Locate the cell with the specified text and output its (x, y) center coordinate. 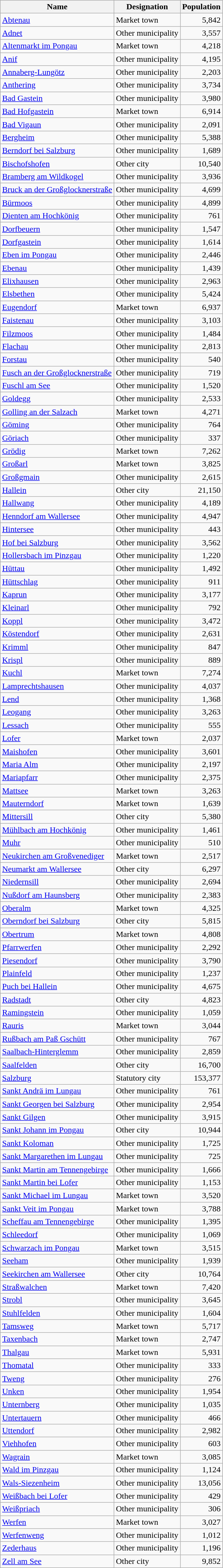
Uttendorf (57, 1431)
Untertauern (57, 1418)
Statutory city (147, 1078)
Plainfeld (57, 973)
4,808 (201, 934)
443 (201, 529)
3,472 (201, 621)
764 (201, 425)
2,517 (201, 856)
2,859 (201, 1052)
Population (201, 7)
Mattsee (57, 790)
4,947 (201, 516)
Großarl (57, 464)
2,533 (201, 399)
2,203 (201, 72)
Mühlbach am Hochkönig (57, 830)
Filzmoos (57, 333)
Kleinarl (57, 608)
Neukirchen am Großvenediger (57, 856)
3,936 (201, 177)
4,823 (201, 1000)
10,944 (201, 1130)
Göriach (57, 438)
Werfenweng (57, 1535)
Grödig (57, 451)
333 (201, 1365)
2,383 (201, 895)
Rauris (57, 1026)
Adnet (57, 33)
Hallwang (57, 503)
Forstau (57, 359)
Oberndorf bei Salzburg (57, 921)
1,368 (201, 699)
3,788 (201, 1208)
3,562 (201, 542)
Bramberg am Wildkogel (57, 177)
510 (201, 843)
1,153 (201, 1182)
3,044 (201, 1026)
Kaprun (57, 595)
1,725 (201, 1143)
725 (201, 1156)
1,461 (201, 830)
Golling an der Salzach (57, 412)
3,085 (201, 1457)
Sankt Veit im Pongau (57, 1208)
Viehhofen (57, 1444)
Hof bei Salzburg (57, 542)
Lend (57, 699)
Seeham (57, 1261)
Köstendorf (57, 634)
Sankt Gilgen (57, 1117)
911 (201, 582)
Maria Alm (57, 764)
603 (201, 1444)
Tweng (57, 1378)
Obertrum (57, 934)
5,842 (201, 20)
2,091 (201, 124)
4,189 (201, 503)
1,035 (201, 1404)
Fusch an der Großglocknerstraße (57, 372)
3,734 (201, 85)
Weißpriach (57, 1509)
Werfen (57, 1522)
Weißbach bei Lofer (57, 1496)
1,484 (201, 333)
1,124 (201, 1470)
5,380 (201, 817)
2,813 (201, 346)
Puch bei Hallein (57, 986)
337 (201, 438)
Fuschl am See (57, 386)
3,103 (201, 320)
306 (201, 1509)
2,982 (201, 1431)
16,700 (201, 1065)
Radstadt (57, 1000)
1,012 (201, 1535)
Hallein (57, 490)
Sankt Margarethen im Lungau (57, 1156)
Lamprechtshausen (57, 686)
3,515 (201, 1248)
Ebenau (57, 268)
Unken (57, 1391)
Hintersee (57, 529)
Wals-Siezenheim (57, 1483)
3,825 (201, 464)
2,615 (201, 477)
1,059 (201, 1013)
Muhr (57, 843)
Thalgau (57, 1352)
429 (201, 1496)
1,237 (201, 973)
Goldegg (57, 399)
Strobl (57, 1300)
1,395 (201, 1222)
1,492 (201, 568)
276 (201, 1378)
2,631 (201, 634)
3,557 (201, 33)
7,420 (201, 1287)
7,262 (201, 451)
Hüttau (57, 568)
Sankt Koloman (57, 1143)
4,899 (201, 203)
Schwarzach im Pongau (57, 1248)
Mittersill (57, 817)
Wald im Pinzgau (57, 1470)
Ramingstein (57, 1013)
Bad Hofgastein (57, 111)
Lessach (57, 725)
1,954 (201, 1391)
719 (201, 372)
3,520 (201, 1195)
6,937 (201, 307)
Sankt Martin bei Lofer (57, 1182)
Elixhausen (57, 281)
Salzburg (57, 1078)
Thomatal (57, 1365)
Straßwalchen (57, 1287)
Lofer (57, 738)
Dienten am Hochkönig (57, 216)
Name (57, 7)
Krispl (57, 660)
Sankt Michael im Lungau (57, 1195)
Rußbach am Paß Gschütt (57, 1039)
3,790 (201, 960)
Flachau (57, 346)
Altenmarkt im Pongau (57, 46)
Nußdorf am Haunsberg (57, 895)
792 (201, 608)
4,325 (201, 908)
Henndorf am Wallersee (57, 516)
Sankt Georgen bei Salzburg (57, 1104)
Scheffau am Tennengebirge (57, 1222)
Sankt Johann im Pongau (57, 1130)
Dorfgastein (57, 242)
2,037 (201, 738)
10,540 (201, 164)
Leogang (57, 712)
3,645 (201, 1300)
Seekirchen am Wallersee (57, 1274)
Saalbach-Hinterglemm (57, 1052)
Anif (57, 59)
5,815 (201, 921)
1,939 (201, 1261)
767 (201, 1039)
5,931 (201, 1352)
Sankt Martin am Tennengebirge (57, 1169)
5,717 (201, 1326)
1,614 (201, 242)
Berndorf bei Salzburg (57, 150)
1,604 (201, 1313)
2,747 (201, 1339)
9,852 (201, 1561)
21,150 (201, 490)
1,069 (201, 1235)
Unternberg (57, 1404)
Abtenau (57, 20)
Koppl (57, 621)
Hüttschlag (57, 582)
Mariapfarr (57, 777)
13,056 (201, 1483)
Göming (57, 425)
3,027 (201, 1522)
2,375 (201, 777)
3,980 (201, 98)
3,601 (201, 751)
3,915 (201, 1117)
Anthering (57, 85)
Kuchl (57, 673)
Bergheim (57, 137)
Großgmain (57, 477)
Mauterndorf (57, 804)
2,292 (201, 947)
Bruck an der Großglocknerstraße (57, 190)
10,764 (201, 1274)
2,446 (201, 255)
2,694 (201, 882)
Bürmoos (57, 203)
Neumarkt am Wallersee (57, 869)
Bad Vigaun (57, 124)
847 (201, 647)
Dorfbeuern (57, 229)
Wagrain (57, 1457)
Elsbethen (57, 294)
4,195 (201, 59)
4,271 (201, 412)
Bad Gastein (57, 98)
Annaberg-Lungötz (57, 72)
6,914 (201, 111)
Maishofen (57, 751)
4,699 (201, 190)
5,424 (201, 294)
2,963 (201, 281)
Oberalm (57, 908)
1,547 (201, 229)
153,377 (201, 1078)
555 (201, 725)
889 (201, 660)
Piesendorf (57, 960)
3,177 (201, 595)
1,689 (201, 150)
1,520 (201, 386)
4,037 (201, 686)
Krimml (57, 647)
Zell am See (57, 1561)
Hollersbach im Pinzgau (57, 555)
Eben im Pongau (57, 255)
Bischofshofen (57, 164)
1,439 (201, 268)
1,220 (201, 555)
5,388 (201, 137)
4,218 (201, 46)
Eugendorf (57, 307)
Sankt Andrä im Lungau (57, 1091)
2,954 (201, 1104)
Stuhlfelden (57, 1313)
Niedernsill (57, 882)
Designation (147, 7)
Zederhaus (57, 1548)
1,666 (201, 1169)
Taxenbach (57, 1339)
6,297 (201, 869)
Pfarrwerfen (57, 947)
1,639 (201, 804)
Tamsweg (57, 1326)
Faistenau (57, 320)
4,675 (201, 986)
466 (201, 1418)
Schleedorf (57, 1235)
540 (201, 359)
2,197 (201, 764)
7,274 (201, 673)
1,196 (201, 1548)
Saalfelden (57, 1065)
